Scan for the cell matching the given text and deliver its (X, Y) coordinate at center. 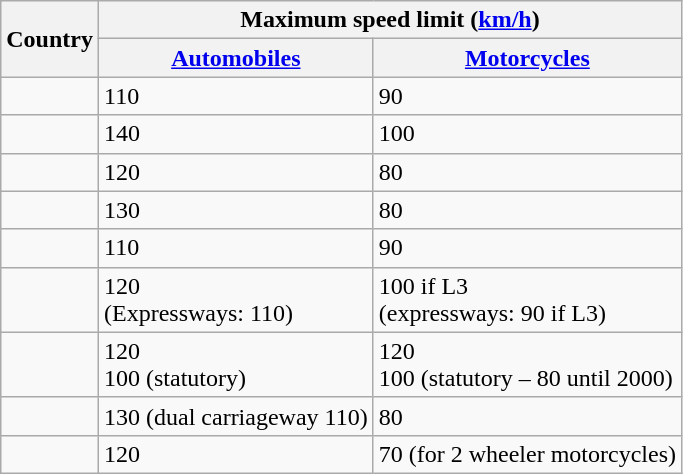
130 (236, 210)
120100 (statutory – 80 until 2000) (527, 364)
Motorcycles (527, 58)
140 (236, 134)
120(Expressways: 110) (236, 300)
100 (527, 134)
100 if L3(expressways: 90 if L3) (527, 300)
120100 (statutory) (236, 364)
70 (for 2 wheeler motorcycles) (527, 454)
Country (50, 39)
130 (dual carriageway 110) (236, 416)
Maximum speed limit (km/h) (390, 20)
Automobiles (236, 58)
